Pinpoint the cell where the given text exists, returning its (X, Y) midpoint coordinate. 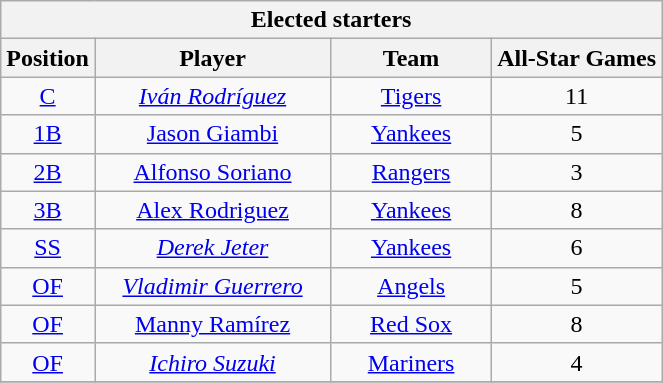
Mariners (412, 362)
Angels (412, 286)
Rangers (412, 172)
3 (577, 172)
Red Sox (412, 324)
3B (48, 210)
4 (577, 362)
1B (48, 134)
2B (48, 172)
SS (48, 248)
Iván Rodríguez (212, 96)
Ichiro Suzuki (212, 362)
Manny Ramírez (212, 324)
11 (577, 96)
6 (577, 248)
Elected starters (332, 20)
All-Star Games (577, 58)
Tigers (412, 96)
Derek Jeter (212, 248)
Player (212, 58)
Team (412, 58)
Position (48, 58)
C (48, 96)
Alex Rodriguez (212, 210)
Vladimir Guerrero (212, 286)
Jason Giambi (212, 134)
Alfonso Soriano (212, 172)
